Provide the (X, Y) coordinate of the cell's center where the given text is located.  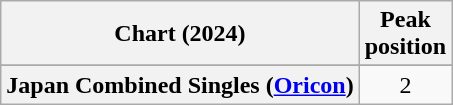
Peakposition (405, 34)
Chart (2024) (180, 34)
Japan Combined Singles (Oricon) (180, 85)
2 (405, 85)
